Return [x, y] of the center of cell containing provided text 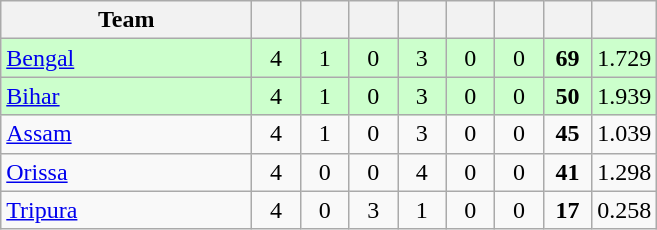
Assam [126, 134]
Bihar [126, 96]
41 [568, 172]
1.298 [624, 172]
50 [568, 96]
69 [568, 58]
17 [568, 210]
Tripura [126, 210]
Bengal [126, 58]
0.258 [624, 210]
1.039 [624, 134]
1.939 [624, 96]
45 [568, 134]
1.729 [624, 58]
Orissa [126, 172]
Team [126, 20]
